Search for the cell housing the specified text and yield its [X, Y] center coordinate. 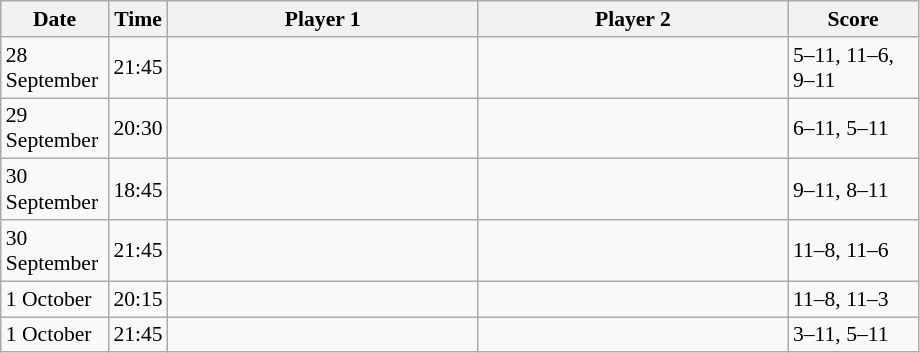
20:30 [138, 128]
Player 2 [633, 19]
28 September [55, 68]
Time [138, 19]
20:15 [138, 299]
3–11, 5–11 [853, 335]
5–11, 11–6, 9–11 [853, 68]
11–8, 11–3 [853, 299]
18:45 [138, 190]
9–11, 8–11 [853, 190]
6–11, 5–11 [853, 128]
29 September [55, 128]
Score [853, 19]
Date [55, 19]
Player 1 [323, 19]
11–8, 11–6 [853, 250]
